Capture the cell that displays the provided text and extract its [x, y] central coordinate. 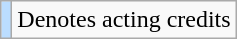
Denotes acting credits [124, 20]
